Provide the [x, y] coordinate of the cell's center where the given text is located.  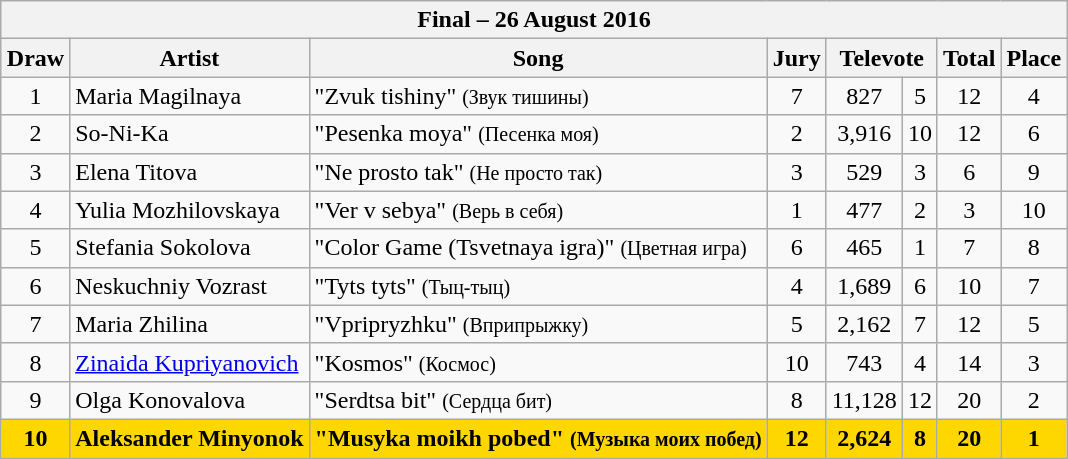
2,162 [864, 324]
Neskuchniy Vozrast [190, 286]
"Zvuk tishiny" (Звук тишины) [538, 96]
465 [864, 248]
Stefania Sokolova [190, 248]
Place [1034, 58]
Total [969, 58]
"Musyka moikh pobed" (Музыка моих побед) [538, 438]
"Tyts tyts" (Тыц-тыц) [538, 286]
Elena Titova [190, 172]
"Ne prosto tak" (Не просто так) [538, 172]
Jury [796, 58]
Song [538, 58]
Aleksander Minyonok [190, 438]
Maria Zhilina [190, 324]
529 [864, 172]
Olga Konovalova [190, 400]
14 [969, 362]
"Kosmos" (Космос) [538, 362]
1,689 [864, 286]
"Ver v sebya" (Верь в себя) [538, 210]
11,128 [864, 400]
Draw [35, 58]
Artist [190, 58]
"Serdtsa bit" (Сердца бит) [538, 400]
"Vpripryzhku" (Вприпрыжку) [538, 324]
827 [864, 96]
So-Ni-Ka [190, 134]
477 [864, 210]
Zinaida Kupriyanovich [190, 362]
Yulia Mozhilovskaya [190, 210]
"Pesenka moya" (Песенка моя) [538, 134]
"Color Game (Tsvetnaya igra)" (Цветная игра) [538, 248]
743 [864, 362]
3,916 [864, 134]
Final – 26 August 2016 [534, 20]
2,624 [864, 438]
Televote [882, 58]
Maria Magilnaya [190, 96]
